From the cell containing the given text, extract its center point as [x, y] coordinate. 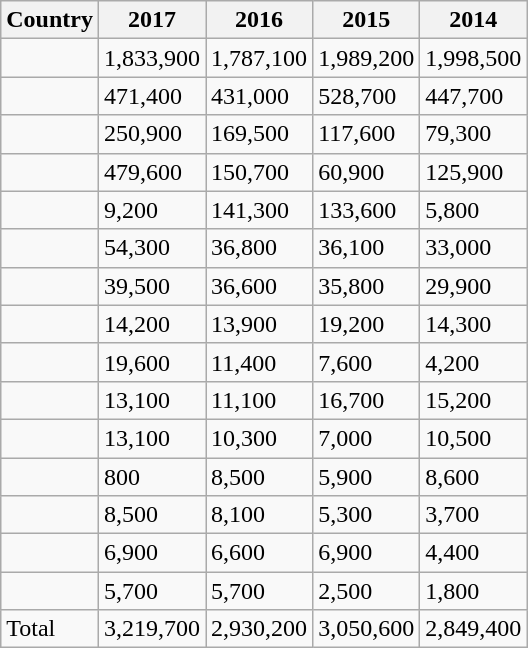
2014 [474, 20]
4,200 [474, 362]
2,849,400 [474, 629]
3,219,700 [152, 629]
36,100 [366, 248]
36,800 [260, 248]
29,900 [474, 286]
7,000 [366, 438]
11,100 [260, 400]
19,200 [366, 324]
10,500 [474, 438]
800 [152, 477]
54,300 [152, 248]
5,300 [366, 515]
60,900 [366, 172]
1,800 [474, 591]
35,800 [366, 286]
2,930,200 [260, 629]
79,300 [474, 134]
1,989,200 [366, 58]
125,900 [474, 172]
10,300 [260, 438]
141,300 [260, 210]
1,833,900 [152, 58]
2016 [260, 20]
5,900 [366, 477]
471,400 [152, 96]
8,100 [260, 515]
431,000 [260, 96]
19,600 [152, 362]
133,600 [366, 210]
4,400 [474, 553]
2,500 [366, 591]
1,787,100 [260, 58]
3,050,600 [366, 629]
15,200 [474, 400]
150,700 [260, 172]
169,500 [260, 134]
7,600 [366, 362]
5,800 [474, 210]
528,700 [366, 96]
Total [50, 629]
14,200 [152, 324]
447,700 [474, 96]
8,600 [474, 477]
1,998,500 [474, 58]
Country [50, 20]
11,400 [260, 362]
3,700 [474, 515]
250,900 [152, 134]
2015 [366, 20]
13,900 [260, 324]
2017 [152, 20]
14,300 [474, 324]
6,600 [260, 553]
9,200 [152, 210]
479,600 [152, 172]
36,600 [260, 286]
39,500 [152, 286]
16,700 [366, 400]
117,600 [366, 134]
33,000 [474, 248]
